Find where the given text appears and provide that cell's center as (X, Y) coordinate. 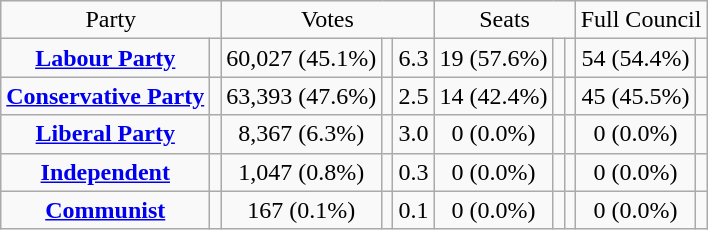
Seats (504, 20)
Party (111, 20)
Communist (106, 210)
8,367 (6.3%) (302, 134)
54 (54.4%) (636, 58)
14 (42.4%) (494, 96)
63,393 (47.6%) (302, 96)
Votes (328, 20)
167 (0.1%) (302, 210)
3.0 (414, 134)
Independent (106, 172)
0.3 (414, 172)
Liberal Party (106, 134)
6.3 (414, 58)
2.5 (414, 96)
60,027 (45.1%) (302, 58)
Full Council (641, 20)
45 (45.5%) (636, 96)
Conservative Party (106, 96)
19 (57.6%) (494, 58)
Labour Party (106, 58)
1,047 (0.8%) (302, 172)
0.1 (414, 210)
